Find where the given text appears and provide that cell's center as [x, y] coordinate. 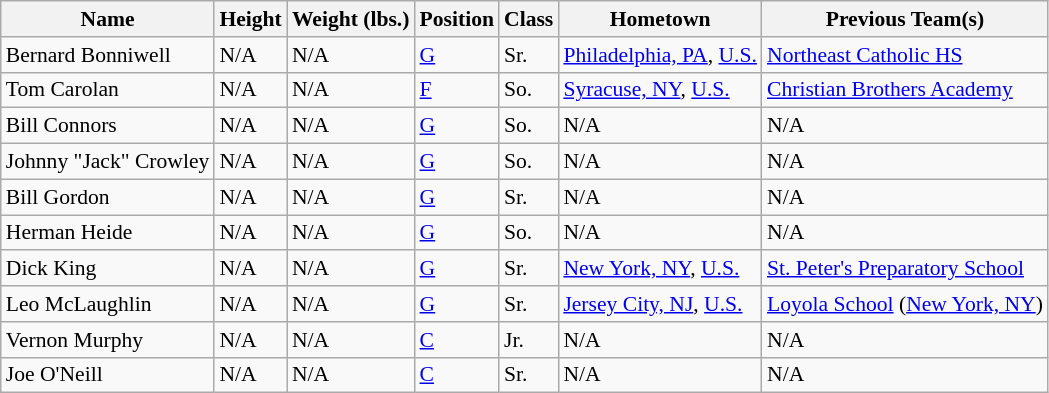
New York, NY, U.S. [660, 269]
St. Peter's Preparatory School [905, 269]
Weight (lbs.) [351, 19]
Dick King [108, 269]
Jersey City, NJ, U.S. [660, 304]
Class [528, 19]
F [457, 90]
Tom Carolan [108, 90]
Previous Team(s) [905, 19]
Position [457, 19]
Bernard Bonniwell [108, 55]
Christian Brothers Academy [905, 90]
Northeast Catholic HS [905, 55]
Philadelphia, PA, U.S. [660, 55]
Johnny "Jack" Crowley [108, 162]
Bill Gordon [108, 197]
Hometown [660, 19]
Vernon Murphy [108, 340]
Joe O'Neill [108, 375]
Height [250, 19]
Herman Heide [108, 233]
Bill Connors [108, 126]
Name [108, 19]
Syracuse, NY, U.S. [660, 90]
Leo McLaughlin [108, 304]
Jr. [528, 340]
Loyola School (New York, NY) [905, 304]
